Identify which cell holds the provided text, then report its [x, y] central coordinate. 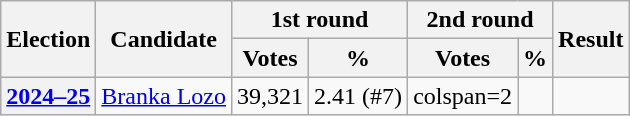
2.41 (#7) [358, 96]
colspan=2 [463, 96]
2024–25 [48, 96]
1st round [319, 20]
Election [48, 39]
2nd round [480, 20]
Branka Lozo [164, 96]
Result [591, 39]
Candidate [164, 39]
39,321 [270, 96]
